Search for the cell housing the specified text and yield its [X, Y] center coordinate. 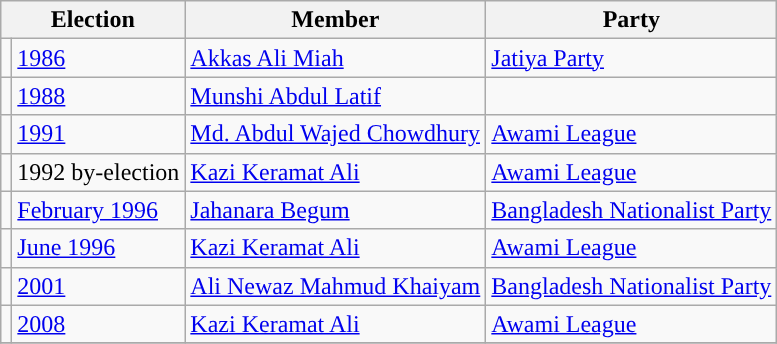
1986 [98, 58]
February 1996 [98, 210]
Party [632, 20]
June 1996 [98, 248]
Election [93, 20]
Member [336, 20]
2008 [98, 324]
2001 [98, 286]
Akkas Ali Miah [336, 58]
1988 [98, 96]
Md. Abdul Wajed Chowdhury [336, 134]
1992 by-election [98, 172]
1991 [98, 134]
Jatiya Party [632, 58]
Ali Newaz Mahmud Khaiyam [336, 286]
Munshi Abdul Latif [336, 96]
Jahanara Begum [336, 210]
